Find where the given text appears and provide that cell's center as (x, y) coordinate. 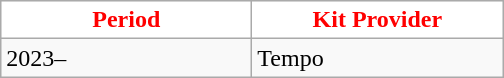
2023– (126, 58)
Period (126, 20)
Tempo (378, 58)
Kit Provider (378, 20)
